Pinpoint the cell where the given text exists, returning its [x, y] midpoint coordinate. 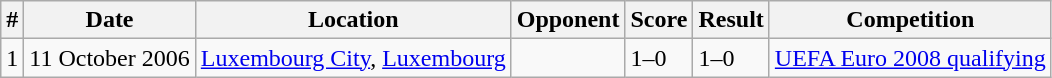
Competition [910, 20]
UEFA Euro 2008 qualifying [910, 58]
Opponent [568, 20]
1 [12, 58]
11 October 2006 [110, 58]
Result [731, 20]
Luxembourg City, Luxembourg [353, 58]
Location [353, 20]
# [12, 20]
Date [110, 20]
Score [659, 20]
